From the cell containing the given text, extract its center point as (x, y) coordinate. 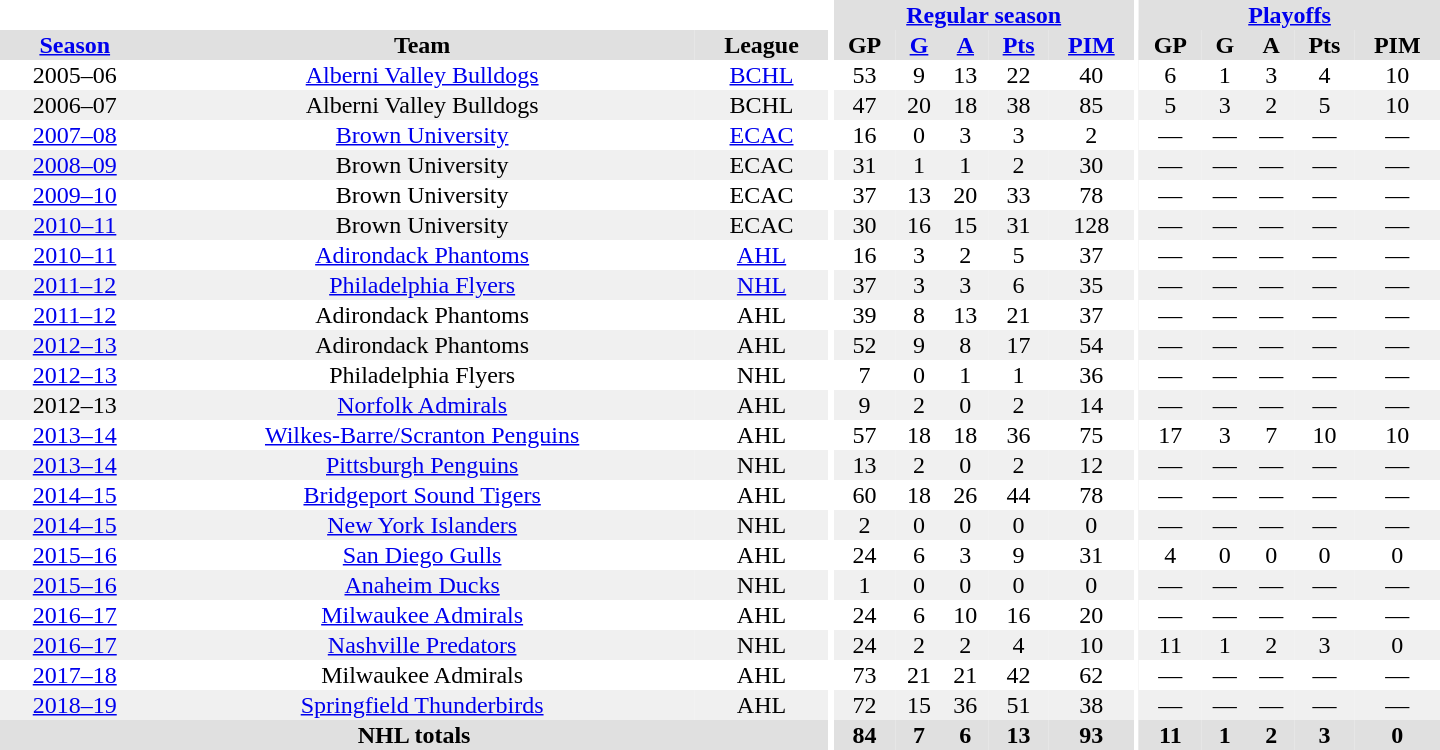
33 (1019, 195)
Nashville Predators (422, 645)
51 (1019, 705)
85 (1092, 105)
Team (422, 45)
Regular season (984, 15)
14 (1092, 405)
2009–10 (75, 195)
84 (864, 735)
62 (1092, 675)
League (762, 45)
73 (864, 675)
39 (864, 315)
35 (1092, 285)
2007–08 (75, 135)
2005–06 (75, 75)
60 (864, 495)
54 (1092, 345)
44 (1019, 495)
Anaheim Ducks (422, 585)
Bridgeport Sound Tigers (422, 495)
Wilkes-Barre/Scranton Penguins (422, 435)
New York Islanders (422, 525)
40 (1092, 75)
2018–19 (75, 705)
2008–09 (75, 165)
52 (864, 345)
Pittsburgh Penguins (422, 465)
26 (965, 495)
22 (1019, 75)
Playoffs (1290, 15)
12 (1092, 465)
Season (75, 45)
2006–07 (75, 105)
128 (1092, 225)
Springfield Thunderbirds (422, 705)
57 (864, 435)
53 (864, 75)
Norfolk Admirals (422, 405)
75 (1092, 435)
2017–18 (75, 675)
42 (1019, 675)
47 (864, 105)
93 (1092, 735)
72 (864, 705)
San Diego Gulls (422, 555)
NHL totals (414, 735)
